Detect which cell encompasses the target text, then output its [x, y] center coordinate. 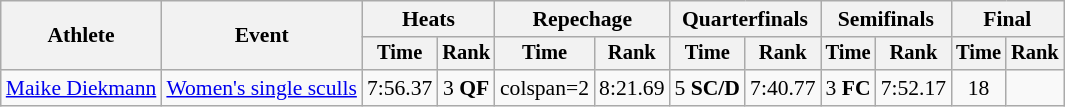
3 QF [466, 88]
Quarterfinals [746, 19]
Heats [428, 19]
8:21.69 [632, 88]
7:56.37 [400, 88]
Final [1007, 19]
Maike Diekmann [82, 88]
Repechage [582, 19]
5 SC/D [708, 88]
Women's single sculls [262, 88]
18 [978, 88]
3 FC [848, 88]
Semifinals [886, 19]
Athlete [82, 36]
colspan=2 [544, 88]
Event [262, 36]
7:40.77 [782, 88]
7:52.17 [914, 88]
